Return the [X, Y] coordinate for the center point of the cell that contains the specified text.  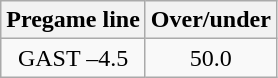
Over/under [210, 20]
50.0 [210, 58]
GAST –4.5 [74, 58]
Pregame line [74, 20]
